Detect which cell encompasses the target text, then output its (x, y) center coordinate. 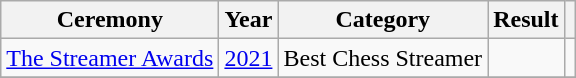
2021 (248, 58)
Category (383, 20)
Result (526, 20)
Ceremony (110, 20)
Best Chess Streamer (383, 58)
Year (248, 20)
The Streamer Awards (110, 58)
